Find where the given text appears and provide that cell's center as (x, y) coordinate. 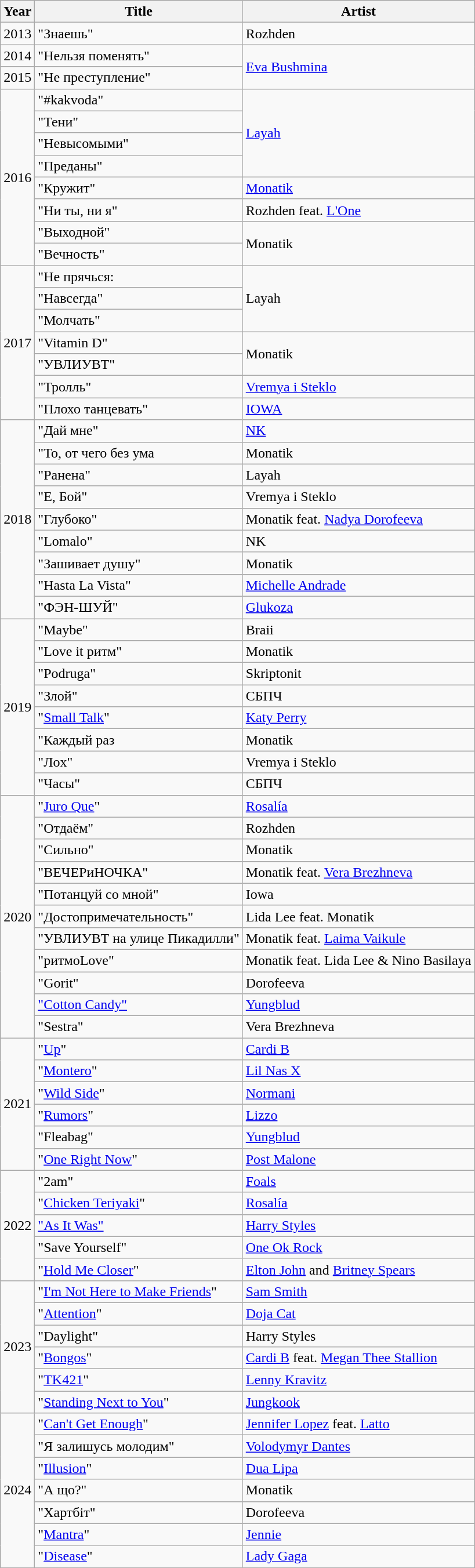
Doja Cat (358, 1313)
"А що?" (139, 1490)
"Тролль" (139, 387)
"Hold Me Closer" (139, 1269)
2013 (17, 34)
Michelle Andrade (358, 585)
"Не преступление" (139, 78)
Monatik feat. Vera Brezhneva (358, 872)
Glukoza (358, 607)
"Вечность" (139, 254)
Lady Gaga (358, 1556)
"УВЛИУВТ" (139, 365)
2020 (17, 916)
"Преданы" (139, 166)
One Ok Rock (358, 1247)
2023 (17, 1346)
"Fleabag" (139, 1137)
"Attention" (139, 1313)
"Дай мне" (139, 431)
"Standing Next to You" (139, 1402)
"Кружит" (139, 188)
"Daylight" (139, 1335)
"ВЕЧЕРиНОЧКА" (139, 872)
Jennifer Lopez feat. Latto (358, 1424)
"Нельзя поменять" (139, 56)
"Глубоко" (139, 519)
"Rumors" (139, 1115)
Jennie (358, 1534)
Title (139, 12)
"I'm Not Here to Make Friends" (139, 1291)
"Love it ритм" (139, 652)
"Выходной" (139, 232)
"Не прячься: (139, 277)
Jungkook (358, 1402)
"Навсегда" (139, 299)
"Wild Side" (139, 1093)
"Small Talk" (139, 718)
"Плохо танцевать" (139, 409)
Lil Nas X (358, 1071)
Iowa (358, 894)
Foals (358, 1181)
2021 (17, 1104)
Lida Lee feat. Monatik (358, 916)
"Молчать" (139, 321)
"Е, Бой" (139, 497)
"Зашивает душу" (139, 563)
Elton John and Britney Spears (358, 1269)
"То, от чего без ума (139, 453)
Katy Perry (358, 718)
IOWA (358, 409)
"Lomalo" (139, 541)
"Podruga" (139, 674)
"УВЛИУВТ на улице Пикадилли" (139, 938)
"Cotton Candy" (139, 1005)
"Хартбіт" (139, 1512)
"ФЭН-ШУЙ" (139, 607)
"Hasta La Vista" (139, 585)
"Лoх" (139, 762)
Artist (358, 12)
"Я залишусь молодим" (139, 1446)
"Отдаём" (139, 828)
"Juro Que" (139, 806)
"Save Yourself" (139, 1247)
Normani (358, 1093)
Vera Brezhneva (358, 1027)
Lizzo (358, 1115)
"Часы" (139, 784)
"Ни ты, ни я" (139, 210)
2015 (17, 78)
2017 (17, 343)
Monatik feat. Lida Lee & Nino Basilaya (358, 960)
"Сильно" (139, 850)
"2am" (139, 1181)
"Chicken Teriyaki" (139, 1203)
"Злой" (139, 696)
"Знаешь" (139, 34)
Year (17, 12)
"Disease" (139, 1556)
Braii (358, 629)
"Ранена" (139, 475)
Monatik feat. Nadya Dorofeeva (358, 519)
2016 (17, 177)
2018 (17, 520)
2024 (17, 1490)
"Maybe" (139, 629)
"Достопримечательность" (139, 916)
"Sestra" (139, 1027)
Monatik feat. Laima Vaikule (358, 938)
"Illusion" (139, 1468)
"Невысомыми" (139, 144)
Skriptonit (358, 674)
Volodymyr Dantes (358, 1446)
Cardi B (358, 1049)
Rozhden feat. L'One (358, 210)
Post Malone (358, 1159)
"TK421" (139, 1380)
2022 (17, 1225)
"Потанцуй со мной" (139, 894)
"Can't Get Enough" (139, 1424)
"Vitamin D" (139, 343)
Dua Lipa (358, 1468)
"One Right Now" (139, 1159)
Cardi B feat. Megan Thee Stallion (358, 1358)
2014 (17, 56)
"Gorit" (139, 983)
Lenny Kravitz (358, 1380)
"Тени" (139, 122)
2019 (17, 706)
"Montero" (139, 1071)
"#kakvoda" (139, 100)
"Up" (139, 1049)
"Bongos" (139, 1358)
"Mantra" (139, 1534)
Eva Bushmina (358, 67)
Sam Smith (358, 1291)
"Каждый раз (139, 740)
"As It Was" (139, 1225)
"ритмоLove" (139, 960)
